Scan for the cell matching the given text and deliver its [X, Y] coordinate at center. 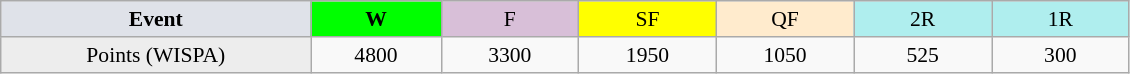
2R [923, 19]
Points (WISPA) [156, 55]
4800 [376, 55]
SF [648, 19]
Event [156, 19]
1950 [648, 55]
525 [923, 55]
W [376, 19]
QF [785, 19]
3300 [510, 55]
300 [1061, 55]
F [510, 19]
1050 [785, 55]
1R [1061, 19]
